Determine the (X, Y) coordinate at the center of the cell enclosing the given text.  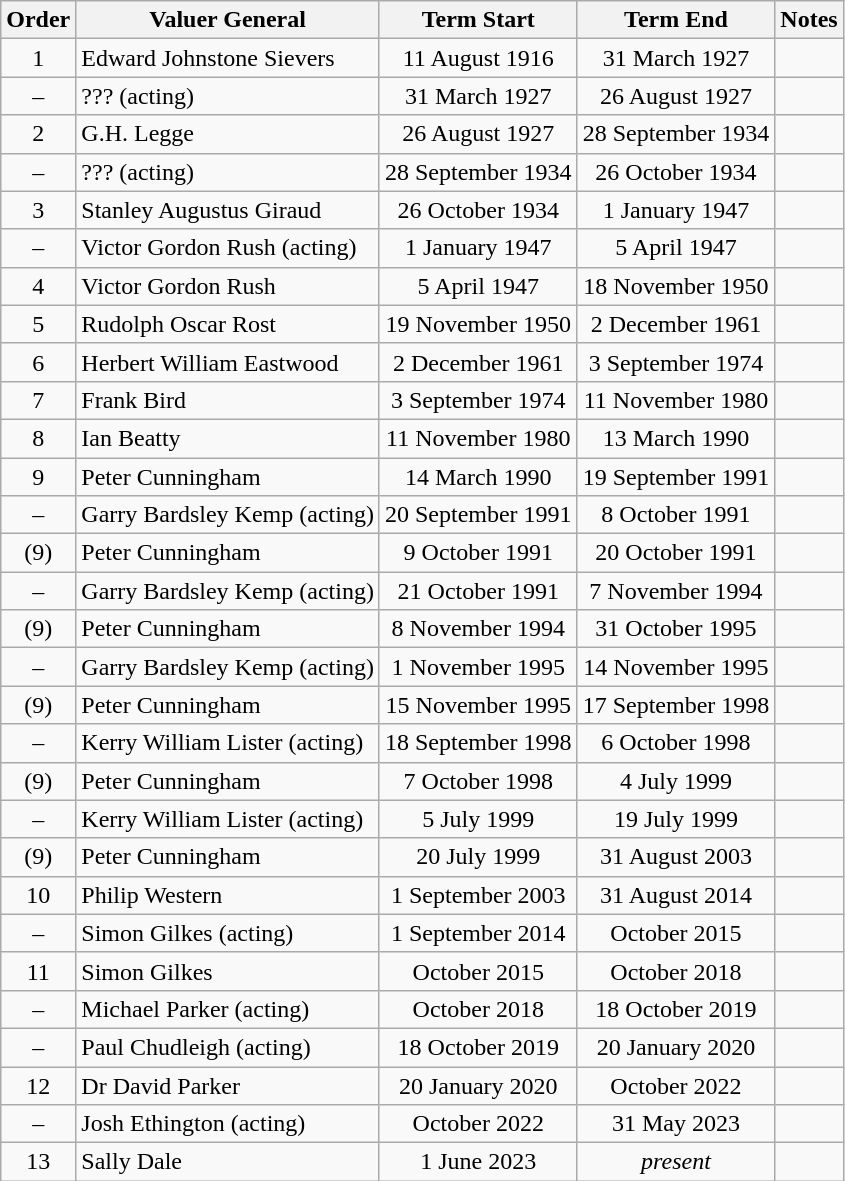
10 (38, 895)
Herbert William Eastwood (228, 362)
present (676, 1162)
7 November 1994 (676, 591)
19 November 1950 (478, 324)
Philip Western (228, 895)
1 June 2023 (478, 1162)
Term End (676, 20)
3 (38, 210)
31 May 2023 (676, 1124)
6 (38, 362)
Simon Gilkes (acting) (228, 933)
Frank Bird (228, 400)
Josh Ethington (acting) (228, 1124)
9 (38, 477)
13 March 1990 (676, 438)
11 (38, 971)
31 August 2003 (676, 857)
Paul Chudleigh (acting) (228, 1047)
Dr David Parker (228, 1085)
1 November 1995 (478, 667)
Sally Dale (228, 1162)
1 September 2014 (478, 933)
4 (38, 286)
Order (38, 20)
20 July 1999 (478, 857)
Ian Beatty (228, 438)
1 September 2003 (478, 895)
4 July 1999 (676, 781)
8 October 1991 (676, 515)
6 October 1998 (676, 743)
31 October 1995 (676, 629)
20 October 1991 (676, 553)
21 October 1991 (478, 591)
7 October 1998 (478, 781)
9 October 1991 (478, 553)
18 September 1998 (478, 743)
Victor Gordon Rush (acting) (228, 248)
14 March 1990 (478, 477)
7 (38, 400)
19 July 1999 (676, 819)
1 (38, 58)
Stanley Augustus Giraud (228, 210)
5 July 1999 (478, 819)
17 September 1998 (676, 705)
Valuer General (228, 20)
13 (38, 1162)
19 September 1991 (676, 477)
Victor Gordon Rush (228, 286)
14 November 1995 (676, 667)
11 August 1916 (478, 58)
15 November 1995 (478, 705)
8 (38, 438)
8 November 1994 (478, 629)
5 (38, 324)
2 (38, 134)
Term Start (478, 20)
Edward Johnstone Sievers (228, 58)
G.H. Legge (228, 134)
Michael Parker (acting) (228, 1009)
31 August 2014 (676, 895)
12 (38, 1085)
Rudolph Oscar Rost (228, 324)
20 September 1991 (478, 515)
18 November 1950 (676, 286)
Simon Gilkes (228, 971)
Notes (809, 20)
